Return [X, Y] of the center of cell containing provided text 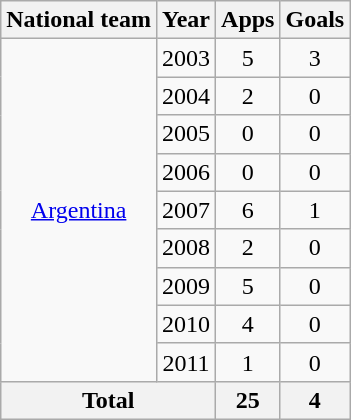
Total [108, 400]
2003 [186, 58]
National team [79, 20]
Argentina [79, 210]
Year [186, 20]
2011 [186, 362]
2007 [186, 210]
6 [248, 210]
2004 [186, 96]
2010 [186, 324]
2005 [186, 134]
Goals [315, 20]
2009 [186, 286]
25 [248, 400]
2008 [186, 248]
Apps [248, 20]
2006 [186, 172]
3 [315, 58]
